Output the (x, y) coordinate of the center of the cell containing the given text.  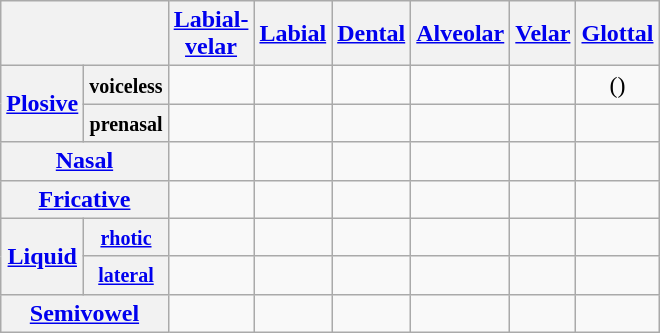
Semivowel (84, 313)
Labial-velar (211, 34)
Fricative (84, 199)
Dental (372, 34)
Alveolar (460, 34)
Liquid (42, 256)
rhotic (126, 237)
voiceless (126, 85)
lateral (126, 275)
() (618, 85)
prenasal (126, 123)
Glottal (618, 34)
Nasal (84, 161)
Labial (293, 34)
Velar (543, 34)
Plosive (42, 104)
